Search for the cell housing the specified text and yield its (x, y) center coordinate. 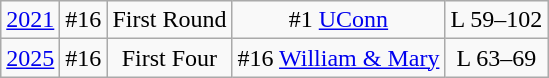
#16 William & Mary (338, 58)
2025 (30, 58)
2021 (30, 20)
First Four (170, 58)
#1 UConn (338, 20)
L 63–69 (496, 58)
L 59–102 (496, 20)
First Round (170, 20)
